Output the [x, y] coordinate of the center of the cell containing the given text.  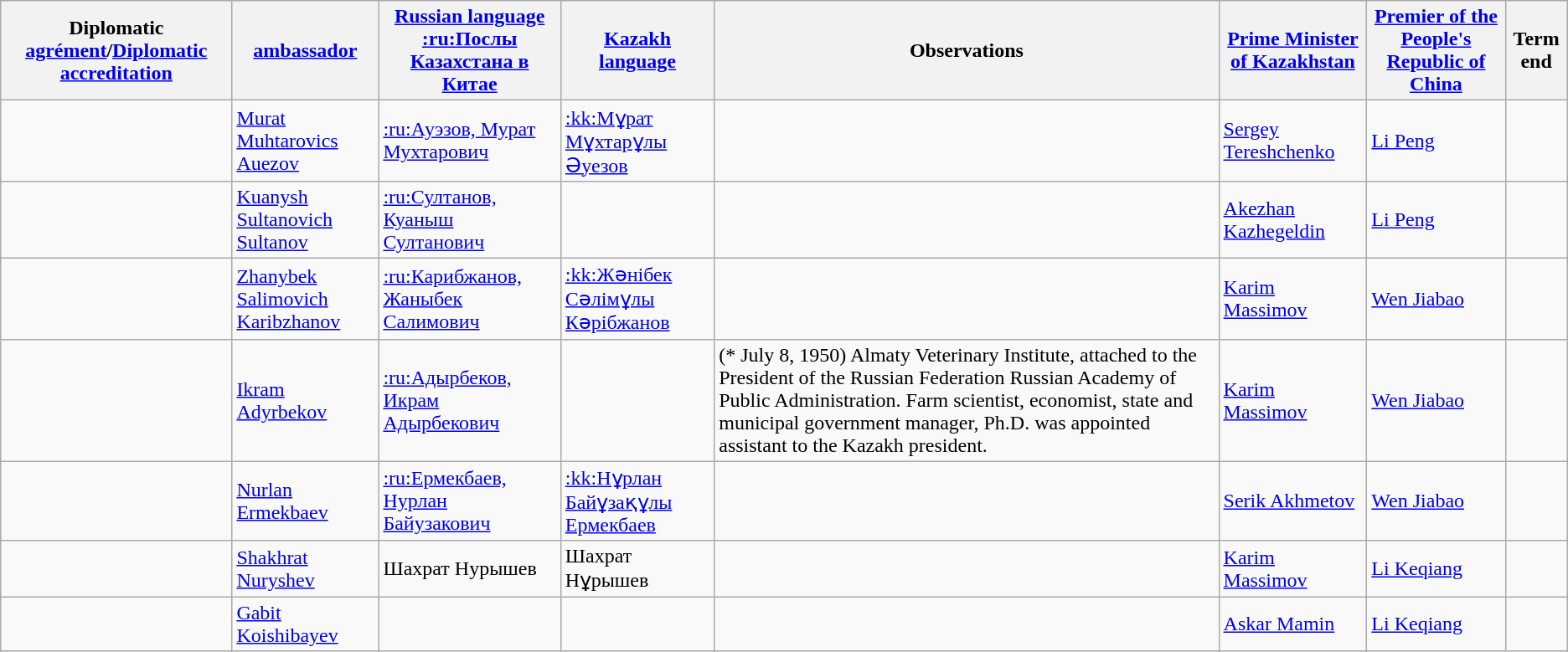
Murat Muhtarovics Auezov [305, 141]
Zhanybek Salimovich Karibzhanov [305, 298]
Akezhan Kazhegeldin [1293, 219]
:ru:Ермекбаев, Нурлан Байузакович [469, 501]
Term end [1536, 50]
Premier of the People's Republic of China [1436, 50]
Kazakh language [637, 50]
:ru:Карибжанов, Жаныбек Салимович [469, 298]
:ru:Адырбеков, Икрам Адырбекович [469, 400]
Gabit Koishibayev [305, 624]
Askar Mamin [1293, 624]
Nurlan Ermekbaev [305, 501]
Shakhrat Nuryshev [305, 569]
Observations [967, 50]
Kuanysh Sultanovich Sultanov [305, 219]
Шахрат Нурышев [469, 569]
Prime Minister of Kazakhstan [1293, 50]
Ikram Adyrbekov [305, 400]
ambassador [305, 50]
:ru:Султанов, Куаныш Султанович [469, 219]
:kk:Жәнібек Сәлімұлы Кәрібжанов [637, 298]
Diplomatic agrément/Diplomatic accreditation [116, 50]
Russian language:ru:Послы Казахстана в Китае [469, 50]
:ru:Ауэзов, Мурат Мухтарович [469, 141]
Шахрат Нұрышев [637, 569]
Sergey Tereshchenko [1293, 141]
:kk:Мұрат Мұхтарұлы Әуезов [637, 141]
:kk:Нұрлан Байұзақұлы Ермекбаев [637, 501]
Serik Akhmetov [1293, 501]
